Pinpoint the cell where the given text exists, returning its [x, y] midpoint coordinate. 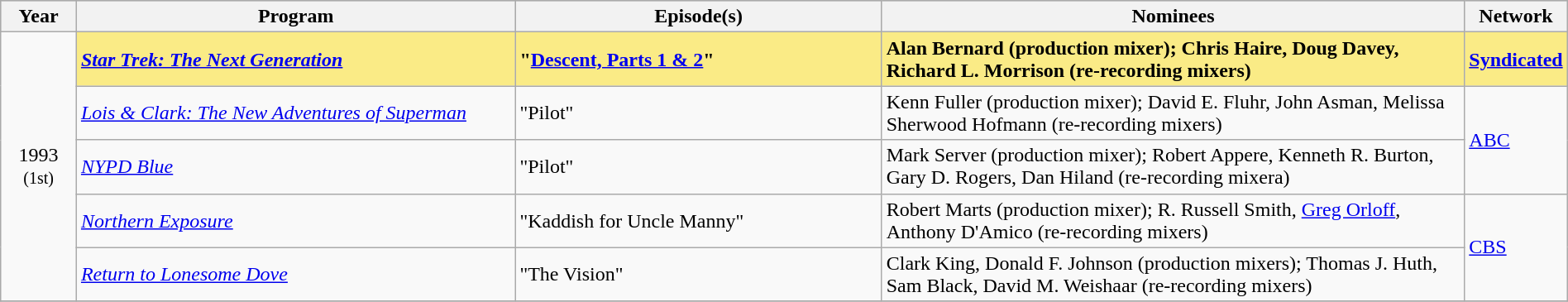
NYPD Blue [295, 167]
Robert Marts (production mixer); R. Russell Smith, Greg Orloff, Anthony D'Amico (re-recording mixers) [1173, 220]
Network [1516, 17]
Syndicated [1516, 60]
ABC [1516, 140]
Star Trek: The Next Generation [295, 60]
Episode(s) [698, 17]
Mark Server (production mixer); Robert Appere, Kenneth R. Burton, Gary D. Rogers, Dan Hiland (re-recording mixera) [1173, 167]
Year [39, 17]
Lois & Clark: The New Adventures of Superman [295, 113]
Clark King, Donald F. Johnson (production mixers); Thomas J. Huth, Sam Black, David M. Weishaar (re-recording mixers) [1173, 275]
Alan Bernard (production mixer); Chris Haire, Doug Davey, Richard L. Morrison (re-recording mixers) [1173, 60]
Return to Lonesome Dove [295, 275]
"Kaddish for Uncle Manny" [698, 220]
1993(1st) [39, 167]
Kenn Fuller (production mixer); David E. Fluhr, John Asman, Melissa Sherwood Hofmann (re-recording mixers) [1173, 113]
"The Vision" [698, 275]
Northern Exposure [295, 220]
CBS [1516, 247]
"Descent, Parts 1 & 2" [698, 60]
Program [295, 17]
Nominees [1173, 17]
